Return [X, Y] of the center of cell containing provided text 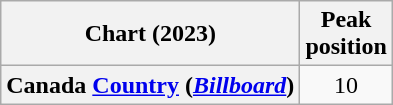
10 [346, 85]
Chart (2023) [150, 34]
Canada Country (Billboard) [150, 85]
Peakposition [346, 34]
